Detect which cell encompasses the target text, then output its [x, y] center coordinate. 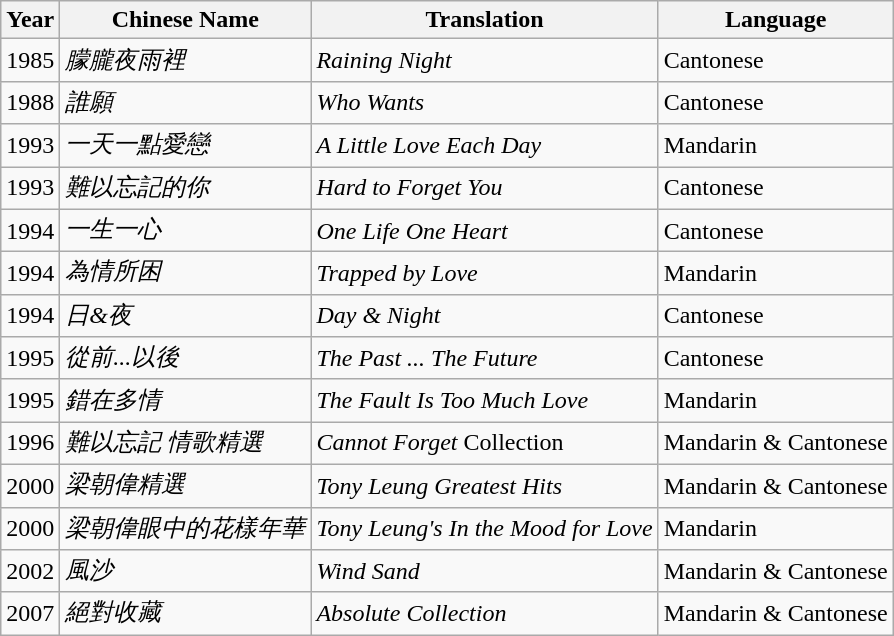
One Life One Heart [484, 230]
朦朧夜雨裡 [186, 60]
Chinese Name [186, 20]
Cannot Forget Collection [484, 444]
Who Wants [484, 102]
從前...以後 [186, 358]
錯在多情 [186, 400]
Trapped by Love [484, 274]
誰願 [186, 102]
Absolute Collection [484, 614]
難以忘記 情歌精選 [186, 444]
風沙 [186, 572]
2002 [30, 572]
Tony Leung's In the Mood for Love [484, 528]
Language [776, 20]
Raining Night [484, 60]
為情所困 [186, 274]
1988 [30, 102]
絕對收藏 [186, 614]
1985 [30, 60]
梁朝偉精選 [186, 486]
Wind Sand [484, 572]
難以忘記的你 [186, 188]
The Fault Is Too Much Love [484, 400]
A Little Love Each Day [484, 146]
Translation [484, 20]
一天一點愛戀 [186, 146]
Year [30, 20]
Day & Night [484, 316]
日&夜 [186, 316]
梁朝偉眼中的花樣年華 [186, 528]
Tony Leung Greatest Hits [484, 486]
2007 [30, 614]
1996 [30, 444]
The Past ... The Future [484, 358]
Hard to Forget You [484, 188]
一生一心 [186, 230]
